From the cell containing the given text, extract its center point as [X, Y] coordinate. 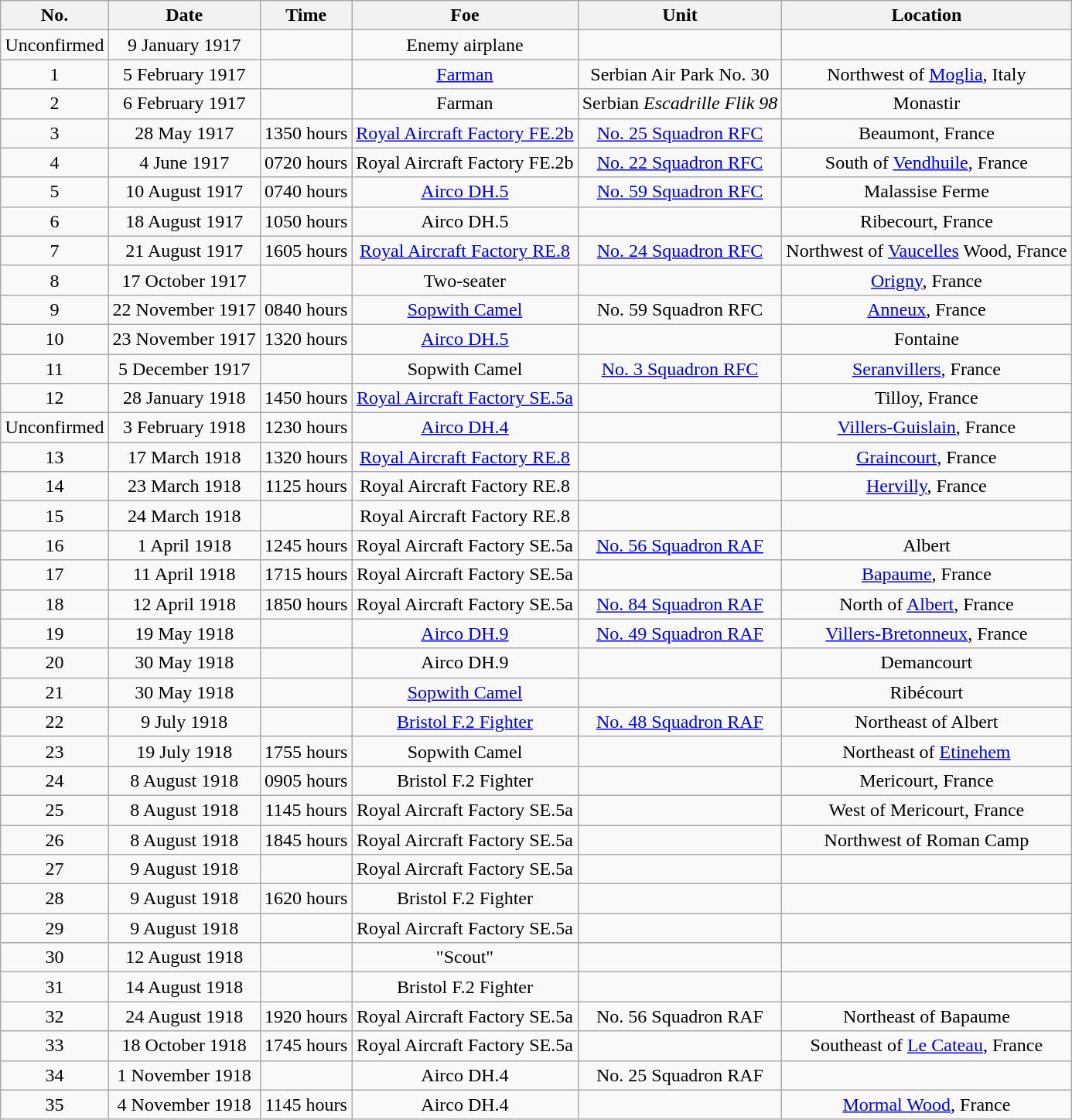
Time [306, 15]
"Scout" [465, 958]
No. 24 Squadron RFC [680, 251]
Date [184, 15]
12 [54, 398]
Northeast of Albert [927, 722]
Unit [680, 15]
1850 hours [306, 604]
25 [54, 810]
Seranvillers, France [927, 369]
1715 hours [306, 575]
Northeast of Etinehem [927, 751]
22 November 1917 [184, 309]
6 February 1917 [184, 104]
Anneux, France [927, 309]
32 [54, 1016]
1845 hours [306, 839]
23 March 1918 [184, 487]
6 [54, 221]
2 [54, 104]
14 [54, 487]
1350 hours [306, 133]
No. 22 Squadron RFC [680, 162]
23 November 1917 [184, 339]
Northwest of Vaucelles Wood, France [927, 251]
24 [54, 780]
Bapaume, France [927, 575]
1245 hours [306, 545]
Ribécourt [927, 692]
1755 hours [306, 751]
No. 25 Squadron RAF [680, 1075]
11 [54, 369]
12 April 1918 [184, 604]
1745 hours [306, 1046]
Fontaine [927, 339]
5 [54, 192]
0740 hours [306, 192]
28 May 1917 [184, 133]
3 [54, 133]
17 October 1917 [184, 280]
Mericourt, France [927, 780]
Malassise Ferme [927, 192]
Northeast of Bapaume [927, 1016]
18 October 1918 [184, 1046]
1 April 1918 [184, 545]
Tilloy, France [927, 398]
Beaumont, France [927, 133]
Southeast of Le Cateau, France [927, 1046]
No. 48 Squadron RAF [680, 722]
1620 hours [306, 899]
Albert [927, 545]
Villers-Bretonneux, France [927, 633]
No. 49 Squadron RAF [680, 633]
Demancourt [927, 663]
11 April 1918 [184, 575]
Mormal Wood, France [927, 1105]
Foe [465, 15]
24 August 1918 [184, 1016]
1450 hours [306, 398]
1230 hours [306, 428]
26 [54, 839]
29 [54, 928]
21 August 1917 [184, 251]
Location [927, 15]
Ribecourt, France [927, 221]
10 August 1917 [184, 192]
31 [54, 987]
13 [54, 457]
19 July 1918 [184, 751]
Serbian Air Park No. 30 [680, 74]
No. 84 Squadron RAF [680, 604]
33 [54, 1046]
30 [54, 958]
10 [54, 339]
0840 hours [306, 309]
Hervilly, France [927, 487]
20 [54, 663]
West of Mericourt, France [927, 810]
22 [54, 722]
21 [54, 692]
0720 hours [306, 162]
Northwest of Roman Camp [927, 839]
28 [54, 899]
15 [54, 516]
4 June 1917 [184, 162]
19 [54, 633]
1050 hours [306, 221]
Two-seater [465, 280]
1125 hours [306, 487]
9 January 1917 [184, 45]
18 August 1917 [184, 221]
16 [54, 545]
0905 hours [306, 780]
1 [54, 74]
4 [54, 162]
24 March 1918 [184, 516]
27 [54, 869]
North of Albert, France [927, 604]
Villers-Guislain, France [927, 428]
Serbian Escadrille Flik 98 [680, 104]
9 July 1918 [184, 722]
12 August 1918 [184, 958]
28 January 1918 [184, 398]
18 [54, 604]
Monastir [927, 104]
5 February 1917 [184, 74]
1605 hours [306, 251]
7 [54, 251]
17 [54, 575]
34 [54, 1075]
19 May 1918 [184, 633]
14 August 1918 [184, 987]
8 [54, 280]
3 February 1918 [184, 428]
1920 hours [306, 1016]
35 [54, 1105]
Northwest of Moglia, Italy [927, 74]
Enemy airplane [465, 45]
4 November 1918 [184, 1105]
No. 3 Squadron RFC [680, 369]
23 [54, 751]
9 [54, 309]
1 November 1918 [184, 1075]
5 December 1917 [184, 369]
Origny, France [927, 280]
17 March 1918 [184, 457]
No. [54, 15]
Graincourt, France [927, 457]
No. 25 Squadron RFC [680, 133]
South of Vendhuile, France [927, 162]
